Provide the (X, Y) coordinate of the cell's center where the given text is located.  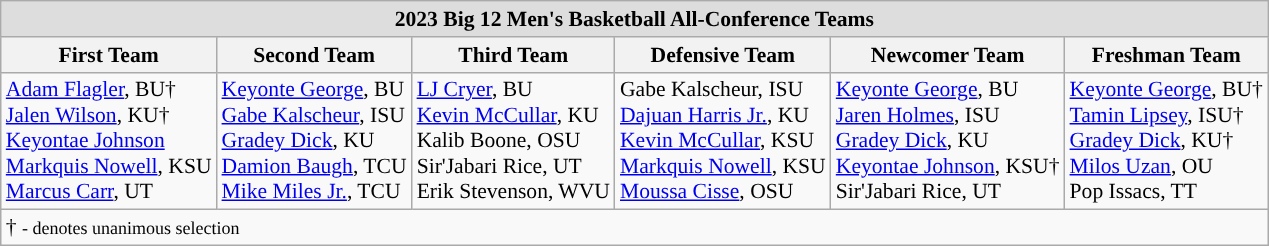
LJ Cryer, BUKevin McCullar, KUKalib Boone, OSUSir'Jabari Rice, UTErik Stevenson, WVU (514, 141)
Keyonte George, BUJaren Holmes, ISUGradey Dick, KUKeyontae Johnson, KSU†Sir'Jabari Rice, UT (948, 141)
Adam Flagler, BU†Jalen Wilson, KU†Keyontae JohnsonMarkquis Nowell, KSUMarcus Carr, UT (109, 141)
Newcomer Team (948, 55)
Gabe Kalscheur, ISUDajuan Harris Jr., KUKevin McCullar, KSUMarkquis Nowell, KSUMoussa Cisse, OSU (723, 141)
First Team (109, 55)
Defensive Team (723, 55)
Freshman Team (1166, 55)
Third Team (514, 55)
Second Team (314, 55)
Keyonte George, BU†Tamin Lipsey, ISU†Gradey Dick, KU†Milos Uzan, OUPop Issacs, TT (1166, 141)
2023 Big 12 Men's Basketball All-Conference Teams (634, 19)
Keyonte George, BUGabe Kalscheur, ISUGradey Dick, KUDamion Baugh, TCUMike Miles Jr., TCU (314, 141)
† - denotes unanimous selection (634, 228)
